Search for the cell housing the specified text and yield its (X, Y) center coordinate. 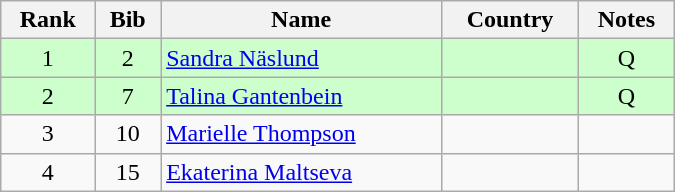
Name (302, 20)
Bib (128, 20)
Notes (626, 20)
Marielle Thompson (302, 134)
Rank (48, 20)
3 (48, 134)
Country (510, 20)
10 (128, 134)
Sandra Näslund (302, 58)
7 (128, 96)
4 (48, 172)
15 (128, 172)
Talina Gantenbein (302, 96)
Ekaterina Maltseva (302, 172)
1 (48, 58)
